Determine the [x, y] coordinate at the center of the cell enclosing the given text.  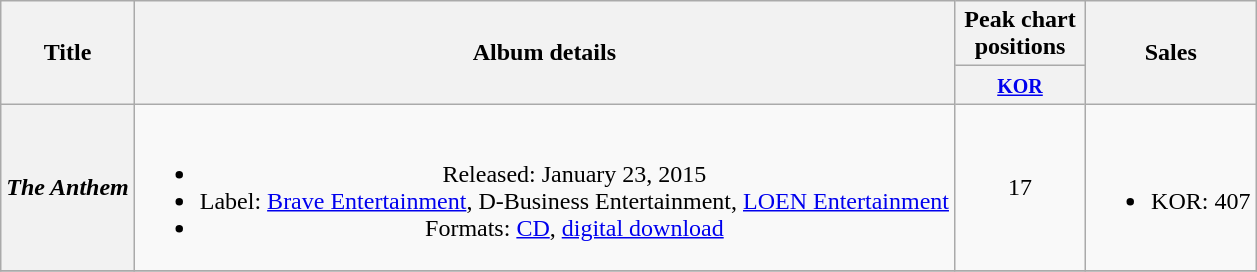
Title [68, 52]
KOR: 407 [1171, 188]
Sales [1171, 52]
The Anthem [68, 188]
KOR [1020, 85]
Peak chart positions [1020, 34]
Album details [544, 52]
Released: January 23, 2015Label: Brave Entertainment, D-Business Entertainment, LOEN EntertainmentFormats: CD, digital download [544, 188]
17 [1020, 188]
